Scan for the cell matching the given text and deliver its [X, Y] coordinate at center. 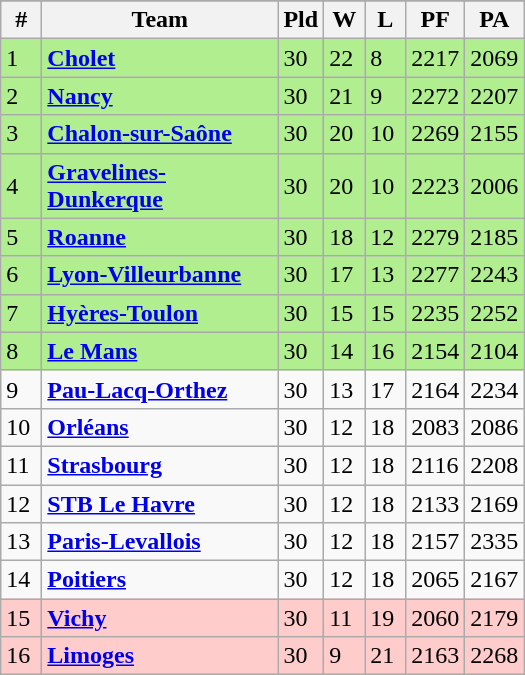
4 [22, 186]
Lyon-Villeurbanne [160, 275]
6 [22, 275]
2157 [436, 542]
2252 [494, 313]
2185 [494, 237]
2086 [494, 427]
2163 [436, 656]
Paris-Levallois [160, 542]
2 [22, 96]
2235 [436, 313]
1 [22, 58]
Pau-Lacq-Orthez [160, 389]
Orléans [160, 427]
2164 [436, 389]
7 [22, 313]
PA [494, 20]
Poitiers [160, 580]
2167 [494, 580]
2277 [436, 275]
22 [344, 58]
Nancy [160, 96]
2179 [494, 618]
2223 [436, 186]
2207 [494, 96]
2133 [436, 503]
2069 [494, 58]
2279 [436, 237]
2083 [436, 427]
STB Le Havre [160, 503]
Pld [301, 20]
Team [160, 20]
Chalon-sur-Saône [160, 134]
2154 [436, 351]
2006 [494, 186]
Cholet [160, 58]
2155 [494, 134]
Limoges [160, 656]
2208 [494, 465]
Gravelines-Dunkerque [160, 186]
2335 [494, 542]
5 [22, 237]
2060 [436, 618]
2169 [494, 503]
2065 [436, 580]
2116 [436, 465]
Strasbourg [160, 465]
L [386, 20]
Roanne [160, 237]
19 [386, 618]
2104 [494, 351]
2217 [436, 58]
PF [436, 20]
Vichy [160, 618]
3 [22, 134]
# [22, 20]
2269 [436, 134]
W [344, 20]
2243 [494, 275]
Le Mans [160, 351]
2234 [494, 389]
Hyères-Toulon [160, 313]
2272 [436, 96]
2268 [494, 656]
